Search for the cell housing the specified text and yield its [x, y] center coordinate. 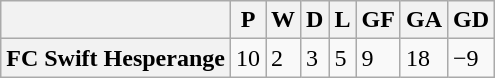
W [284, 20]
GF [378, 20]
9 [378, 58]
−9 [472, 58]
18 [424, 58]
P [248, 20]
GA [424, 20]
L [342, 20]
2 [284, 58]
GD [472, 20]
D [315, 20]
FC Swift Hesperange [116, 58]
5 [342, 58]
10 [248, 58]
3 [315, 58]
